From the cell containing the given text, extract its center point as (X, Y) coordinate. 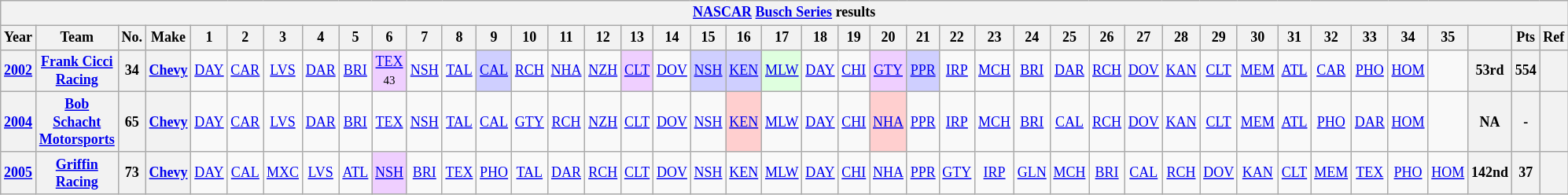
6 (390, 38)
23 (995, 38)
22 (957, 38)
4 (321, 38)
11 (566, 38)
Pts (1526, 38)
Ref (1554, 38)
554 (1526, 71)
MXC (283, 173)
1 (209, 38)
25 (1069, 38)
9 (494, 38)
35 (1448, 38)
65 (132, 122)
No. (132, 38)
16 (744, 38)
27 (1143, 38)
37 (1526, 173)
GLN (1032, 173)
15 (708, 38)
32 (1331, 38)
30 (1257, 38)
29 (1219, 38)
31 (1294, 38)
10 (529, 38)
Year (19, 38)
5 (355, 38)
3 (283, 38)
28 (1181, 38)
Make (168, 38)
33 (1370, 38)
73 (132, 173)
53rd (1490, 71)
14 (672, 38)
2 (245, 38)
20 (889, 38)
Frank Cicci Racing (77, 71)
2002 (19, 71)
142nd (1490, 173)
24 (1032, 38)
NASCAR Busch Series results (785, 13)
- (1526, 122)
21 (923, 38)
2004 (19, 122)
12 (603, 38)
18 (820, 38)
Griffin Racing (77, 173)
8 (459, 38)
TEX43 (390, 71)
7 (425, 38)
26 (1107, 38)
19 (854, 38)
Bob Schacht Motorsports (77, 122)
Team (77, 38)
NA (1490, 122)
2005 (19, 173)
13 (637, 38)
17 (782, 38)
